Return the (x, y) coordinate for the center point of the cell that contains the specified text.  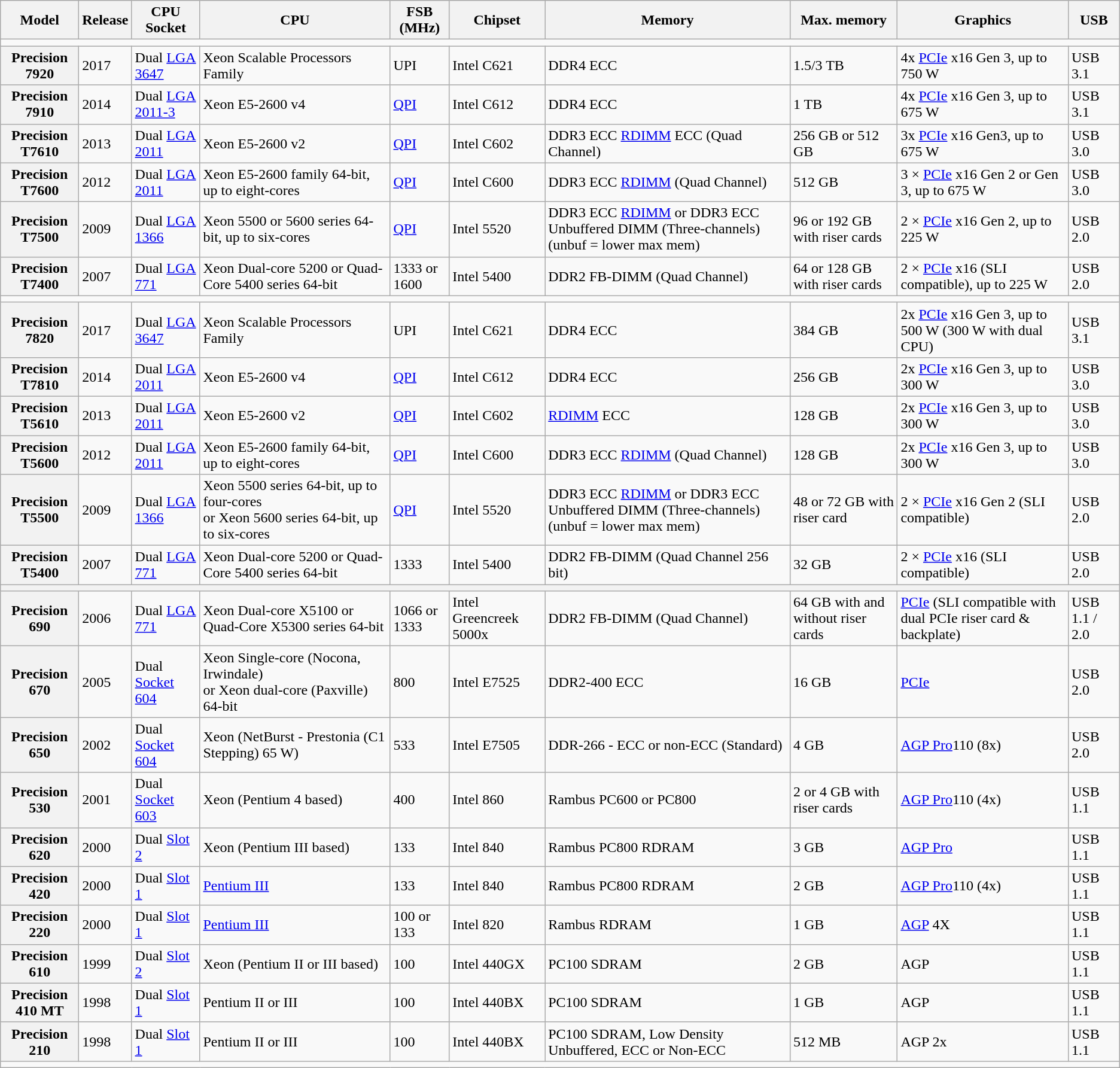
Precision 7820 (39, 330)
Rambus PC600 or PC800 (668, 800)
AGP 2x (983, 1041)
Precision T7500 (39, 229)
USB (1094, 20)
Precision T7600 (39, 182)
Precision 670 (39, 682)
2001 (105, 800)
FSB (MHz) (420, 20)
2005 (105, 682)
DDR-266 - ECC or non-ECC (Standard) (668, 745)
Max. memory (844, 20)
PCIe (983, 682)
Precision T7400 (39, 276)
800 (420, 682)
1.5/3 TB (844, 66)
2x PCIe x16 Gen 3, up to 500 W (300 W with dual CPU) (983, 330)
100 or 133 (420, 925)
DDR3 ECC RDIMM ECC (Quad Channel) (668, 144)
1066 or 1333 (420, 619)
PC100 SDRAM, Low Density Unbuffered, ECC or Non-ECC (668, 1041)
512 MB (844, 1041)
Precision T7610 (39, 144)
Rambus RDRAM (668, 925)
16 GB (844, 682)
400 (420, 800)
Intel 440GX (497, 963)
3 × PCIe x16 Gen 2 or Gen 3, up to 675 W (983, 182)
Precision 690 (39, 619)
AGP 4X (983, 925)
2002 (105, 745)
Precision 530 (39, 800)
Precision 420 (39, 886)
DDR2 FB-DIMM (Quad Channel 256 bit) (668, 565)
AGP Pro (983, 847)
Xeon (Pentium 4 based) (295, 800)
Model (39, 20)
1 TB (844, 104)
533 (420, 745)
Precision 220 (39, 925)
Xeon Dual-core X5100 or Quad-Core X5300 series 64-bit (295, 619)
2 × PCIe x16 Gen 2, up to 225 W (983, 229)
Intel Greencreek 5000x (497, 619)
Precision T5500 (39, 510)
Release (105, 20)
64 GB with and without riser cards (844, 619)
Precision 7920 (39, 66)
1333 (420, 565)
DDR2-400 ECC (668, 682)
Graphics (983, 20)
Xeon 5500 or 5600 series 64-bit, up to six-cores (295, 229)
1333 or 1600 (420, 276)
Precision T5600 (39, 455)
USB 1.1 / 2.0 (1094, 619)
1999 (105, 963)
Precision T5610 (39, 415)
AGP Pro110 (8x) (983, 745)
256 GB or 512 GB (844, 144)
2 × PCIe x16 (SLI compatible), up to 225 W (983, 276)
CPU (295, 20)
Intel E7525 (497, 682)
Intel 860 (497, 800)
Precision 620 (39, 847)
32 GB (844, 565)
CPU Socket (166, 20)
Xeon 5500 series 64-bit, up to four-coresor Xeon 5600 series 64-bit, up to six-cores (295, 510)
384 GB (844, 330)
Intel 820 (497, 925)
2 × PCIe x16 Gen 2 (SLI compatible) (983, 510)
Precision 650 (39, 745)
Intel E7505 (497, 745)
Xeon (Pentium III based) (295, 847)
4 GB (844, 745)
96 or 192 GB with riser cards (844, 229)
Xeon (Pentium II or III based) (295, 963)
Xeon (NetBurst - Prestonia (C1 Stepping) 65 W) (295, 745)
PCIe (SLI compatible with dual PCIe riser card & backplate) (983, 619)
Precision 410 MT (39, 1003)
Precision T5400 (39, 565)
4x PCIe x16 Gen 3, up to 750 W (983, 66)
2 × PCIe x16 (SLI compatible) (983, 565)
3x PCIe x16 Gen3, up to 675 W (983, 144)
2 or 4 GB with riser cards (844, 800)
Precision 7910 (39, 104)
Precision 210 (39, 1041)
256 GB (844, 377)
Dual Socket 603 (166, 800)
Precision 610 (39, 963)
3 GB (844, 847)
Xeon Single-core (Nocona, Irwindale) or Xeon dual-core (Paxville) 64-bit (295, 682)
Chipset (497, 20)
64 or 128 GB with riser cards (844, 276)
512 GB (844, 182)
RDIMM ECC (668, 415)
4x PCIe x16 Gen 3, up to 675 W (983, 104)
Memory (668, 20)
2006 (105, 619)
48 or 72 GB with riser card (844, 510)
Dual LGA 2011-3 (166, 104)
Precision T7810 (39, 377)
